Return [X, Y] of the center of cell containing provided text 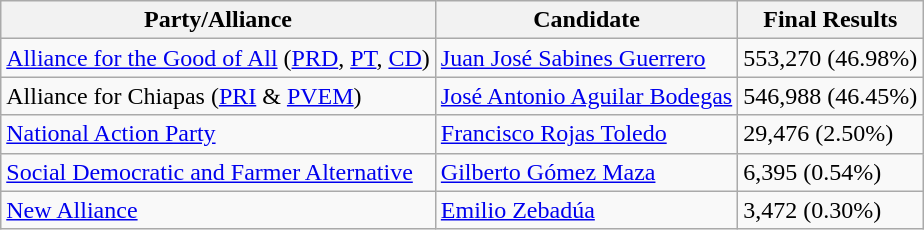
Emilio Zebadúa [586, 210]
29,476 (2.50%) [830, 134]
José Antonio Aguilar Bodegas [586, 96]
Party/Alliance [218, 20]
546,988 (46.45%) [830, 96]
New Alliance [218, 210]
Francisco Rojas Toledo [586, 134]
Alliance for Chiapas (PRI & PVEM) [218, 96]
Juan José Sabines Guerrero [586, 58]
6,395 (0.54%) [830, 172]
Candidate [586, 20]
553,270 (46.98%) [830, 58]
National Action Party [218, 134]
Alliance for the Good of All (PRD, PT, CD) [218, 58]
3,472 (0.30%) [830, 210]
Final Results [830, 20]
Gilberto Gómez Maza [586, 172]
Social Democratic and Farmer Alternative [218, 172]
